Return (X, Y) of the center of cell containing provided text 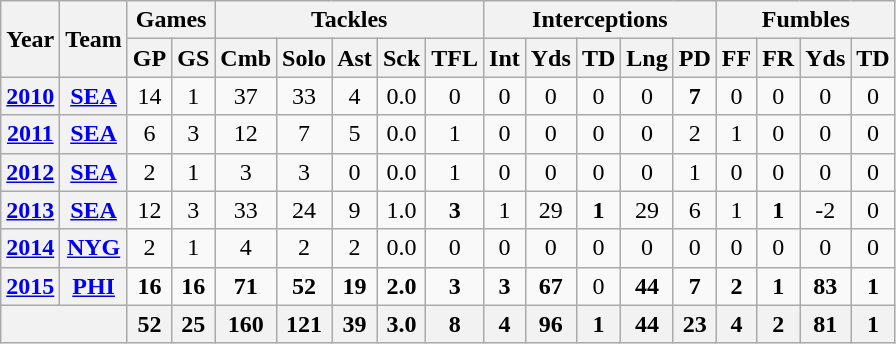
Cmb (246, 58)
1.0 (401, 210)
2014 (30, 248)
25 (194, 324)
FR (778, 58)
FF (736, 58)
19 (355, 286)
Lng (647, 58)
Team (94, 39)
Solo (304, 58)
2012 (30, 172)
71 (246, 286)
NYG (94, 248)
Games (170, 20)
GS (194, 58)
39 (355, 324)
8 (455, 324)
5 (355, 134)
37 (246, 96)
PD (694, 58)
23 (694, 324)
9 (355, 210)
67 (550, 286)
Ast (355, 58)
Tackles (350, 20)
24 (304, 210)
121 (304, 324)
Interceptions (600, 20)
83 (826, 286)
2010 (30, 96)
3.0 (401, 324)
PHI (94, 286)
TFL (455, 58)
Int (505, 58)
-2 (826, 210)
Year (30, 39)
2013 (30, 210)
160 (246, 324)
81 (826, 324)
96 (550, 324)
14 (149, 96)
Fumbles (806, 20)
Sck (401, 58)
GP (149, 58)
2015 (30, 286)
2011 (30, 134)
2.0 (401, 286)
